Return (X, Y) of the center of cell containing provided text 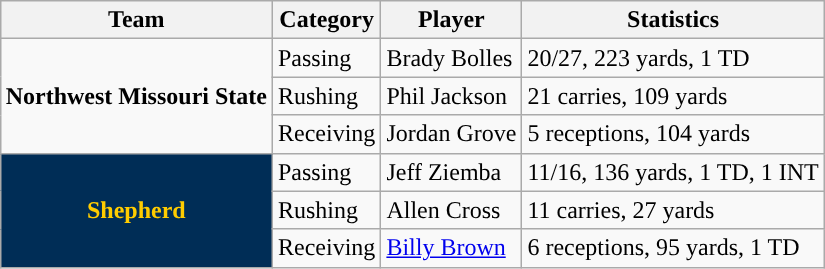
6 receptions, 95 yards, 1 TD (673, 248)
5 receptions, 104 yards (673, 134)
Phil Jackson (452, 96)
Team (136, 20)
11 carries, 27 yards (673, 210)
Northwest Missouri State (136, 96)
Allen Cross (452, 210)
21 carries, 109 yards (673, 96)
Shepherd (136, 210)
Jeff Ziemba (452, 172)
Player (452, 20)
Statistics (673, 20)
20/27, 223 yards, 1 TD (673, 58)
11/16, 136 yards, 1 TD, 1 INT (673, 172)
Category (326, 20)
Brady Bolles (452, 58)
Billy Brown (452, 248)
Jordan Grove (452, 134)
